Determine the [X, Y] coordinate at the center of the cell enclosing the given text.  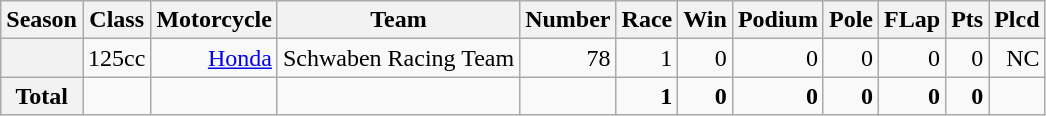
78 [568, 58]
Podium [778, 20]
Motorcycle [214, 20]
Race [647, 20]
NC [1017, 58]
Pole [850, 20]
FLap [912, 20]
Schwaben Racing Team [398, 58]
Number [568, 20]
Win [706, 20]
Honda [214, 58]
Plcd [1017, 20]
Season [42, 20]
Total [42, 96]
Pts [968, 20]
Team [398, 20]
Class [116, 20]
125cc [116, 58]
